Provide the [x, y] coordinate of the cell's center where the given text is located.  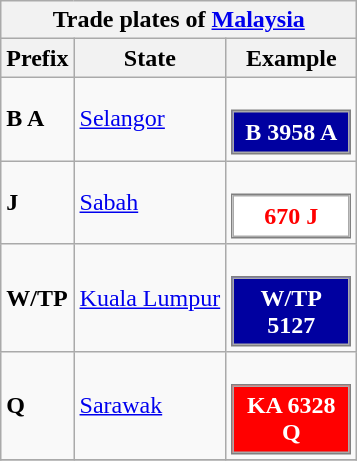
State [150, 58]
Q [38, 406]
Example [292, 58]
Prefix [38, 58]
Sarawak [150, 406]
W/TP [38, 298]
B A [38, 119]
Kuala Lumpur [150, 298]
J [38, 202]
Sabah [150, 202]
Trade plates of Malaysia [179, 20]
Selangor [150, 119]
